Output the [x, y] coordinate of the center of the cell containing the given text.  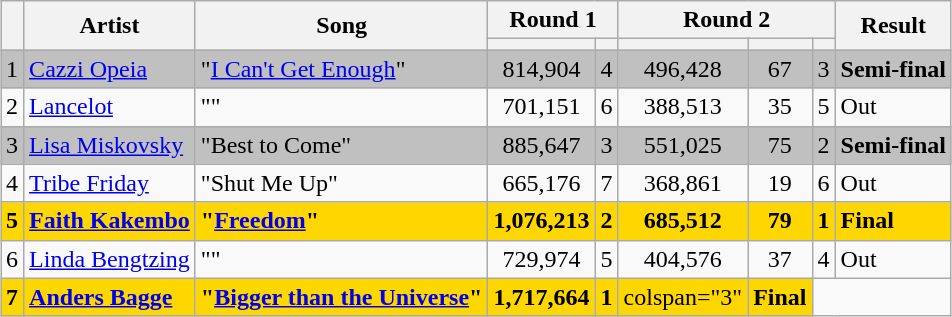
Song [342, 26]
1,717,664 [542, 297]
"Freedom" [342, 221]
79 [780, 221]
"I Can't Get Enough" [342, 69]
Anders Bagge [110, 297]
388,513 [683, 107]
Linda Bengtzing [110, 259]
Faith Kakembo [110, 221]
67 [780, 69]
Cazzi Opeia [110, 69]
"Shut Me Up" [342, 183]
Artist [110, 26]
1,076,213 [542, 221]
75 [780, 145]
"Best to Come" [342, 145]
19 [780, 183]
Lisa Miskovsky [110, 145]
551,025 [683, 145]
37 [780, 259]
701,151 [542, 107]
404,576 [683, 259]
"Bigger than the Universe" [342, 297]
729,974 [542, 259]
368,861 [683, 183]
685,512 [683, 221]
Round 1 [553, 20]
885,647 [542, 145]
Round 2 [726, 20]
Tribe Friday [110, 183]
Lancelot [110, 107]
colspan="3" [683, 297]
Result [893, 26]
35 [780, 107]
496,428 [683, 69]
665,176 [542, 183]
814,904 [542, 69]
